Extract the [x, y] coordinate from the center of the cell holding the provided text.  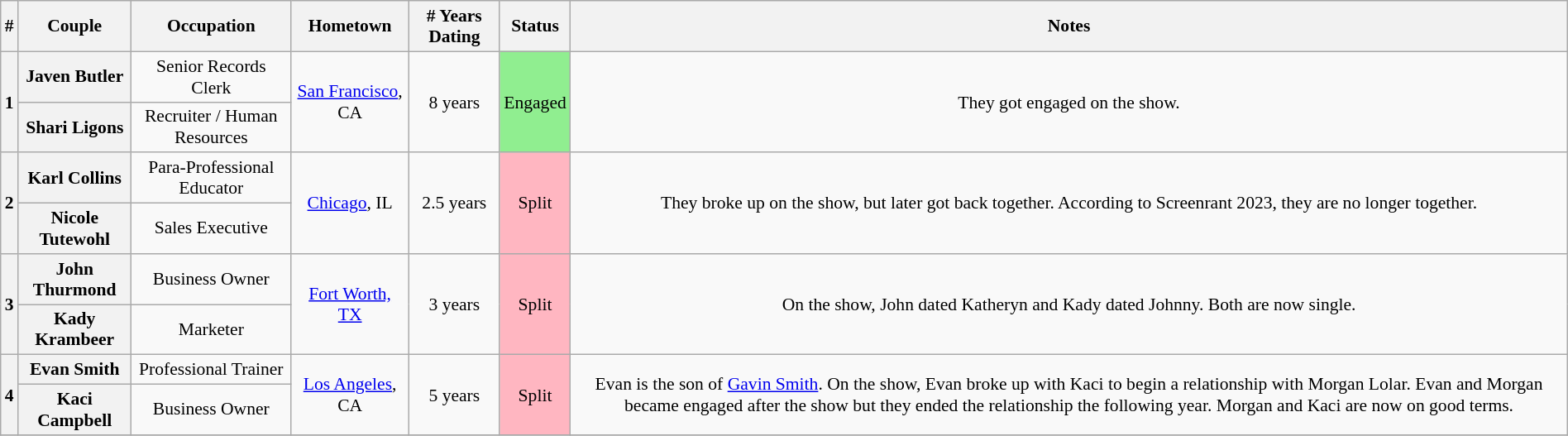
2 [10, 204]
Couple [74, 26]
Occupation [212, 26]
Fort Worth, TX [351, 304]
8 years [454, 102]
2.5 years [454, 204]
Professional Trainer [212, 370]
On the show, John dated Katheryn and Kady dated Johnny. Both are now single. [1068, 304]
Kaci Campbell [74, 410]
Chicago, IL [351, 204]
Los Angeles, CA [351, 395]
San Francisco, CA [351, 102]
1 [10, 102]
3 years [454, 304]
# Years Dating [454, 26]
Evan Smith [74, 370]
Javen Butler [74, 76]
# [10, 26]
John Thurmond [74, 280]
Senior Records Clerk [212, 76]
Para-Professional Educator [212, 179]
Sales Executive [212, 228]
Engaged [535, 102]
4 [10, 395]
Notes [1068, 26]
Marketer [212, 329]
Recruiter / Human Resources [212, 127]
They got engaged on the show. [1068, 102]
5 years [454, 395]
Status [535, 26]
Kady Krambeer [74, 329]
Shari Ligons [74, 127]
Nicole Tutewohl [74, 228]
3 [10, 304]
They broke up on the show, but later got back together. According to Screenrant 2023, they are no longer together. [1068, 204]
Hometown [351, 26]
Karl Collins [74, 179]
